Capture the cell that displays the provided text and extract its (X, Y) central coordinate. 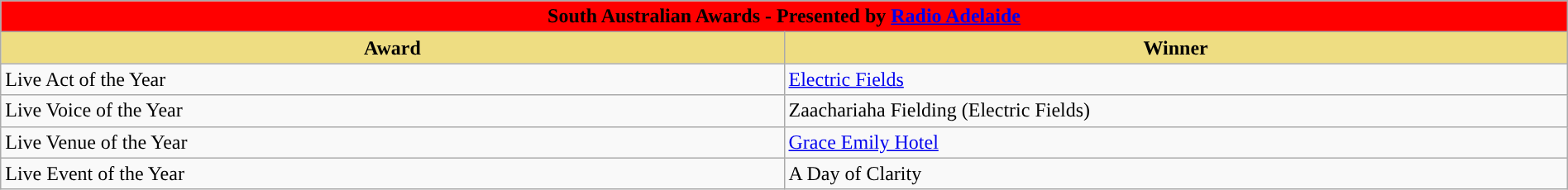
Winner (1176, 48)
Award (392, 48)
South Australian Awards - Presented by Radio Adelaide (784, 17)
Live Voice of the Year (392, 111)
Zaachariaha Fielding (Electric Fields) (1176, 111)
Live Venue of the Year (392, 142)
A Day of Clarity (1176, 173)
Live Act of the Year (392, 79)
Live Event of the Year (392, 173)
Electric Fields (1176, 79)
Grace Emily Hotel (1176, 142)
